Scan for the cell matching the given text and deliver its [X, Y] coordinate at center. 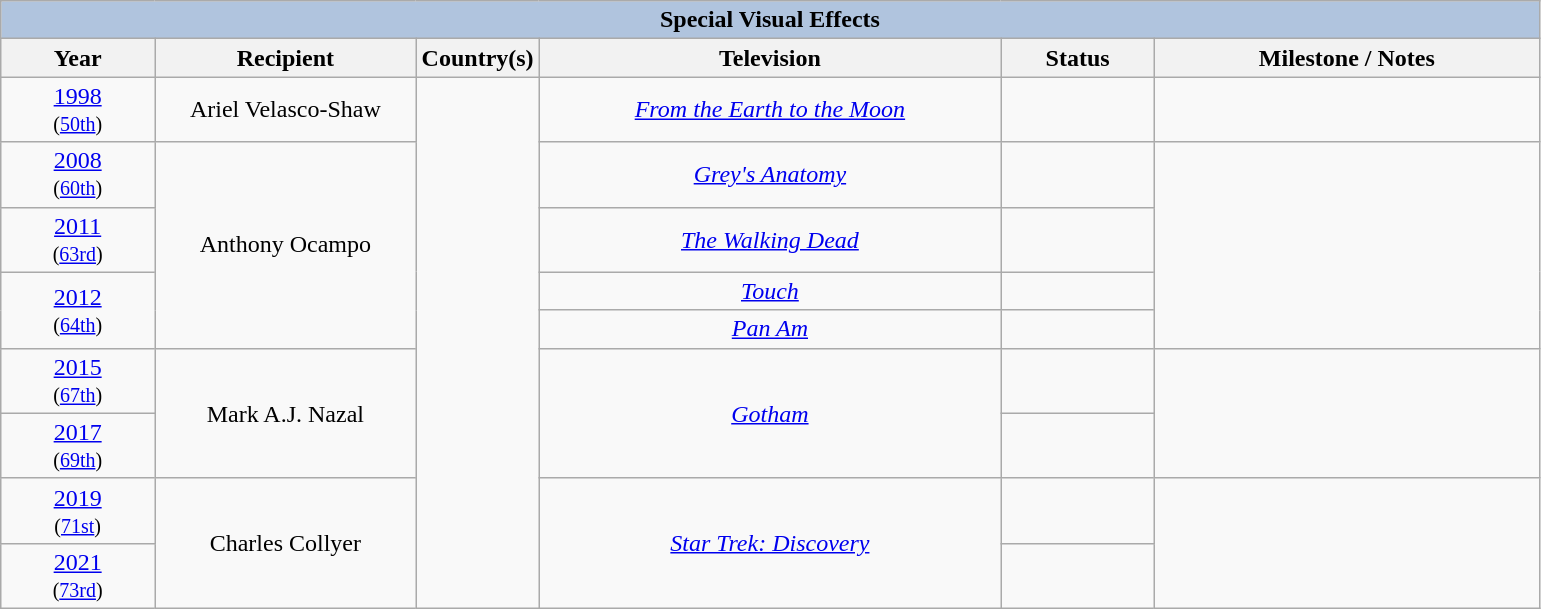
Milestone / Notes [1346, 58]
Television [770, 58]
2008(60th) [78, 174]
Recipient [286, 58]
Year [78, 58]
Touch [770, 291]
Ariel Velasco-Shaw [286, 110]
2019(71st) [78, 510]
Charles Collyer [286, 543]
2011(63rd) [78, 240]
Status [1078, 58]
The Walking Dead [770, 240]
Anthony Ocampo [286, 245]
Grey's Anatomy [770, 174]
2021(73rd) [78, 576]
2012(64th) [78, 310]
Gotham [770, 413]
Mark A.J. Nazal [286, 413]
Pan Am [770, 329]
2015(67th) [78, 380]
From the Earth to the Moon [770, 110]
Country(s) [478, 58]
2017(69th) [78, 446]
Star Trek: Discovery [770, 543]
Special Visual Effects [770, 20]
1998(50th) [78, 110]
